For the text-containing cell, return its midpoint in (X, Y) coordinate format. 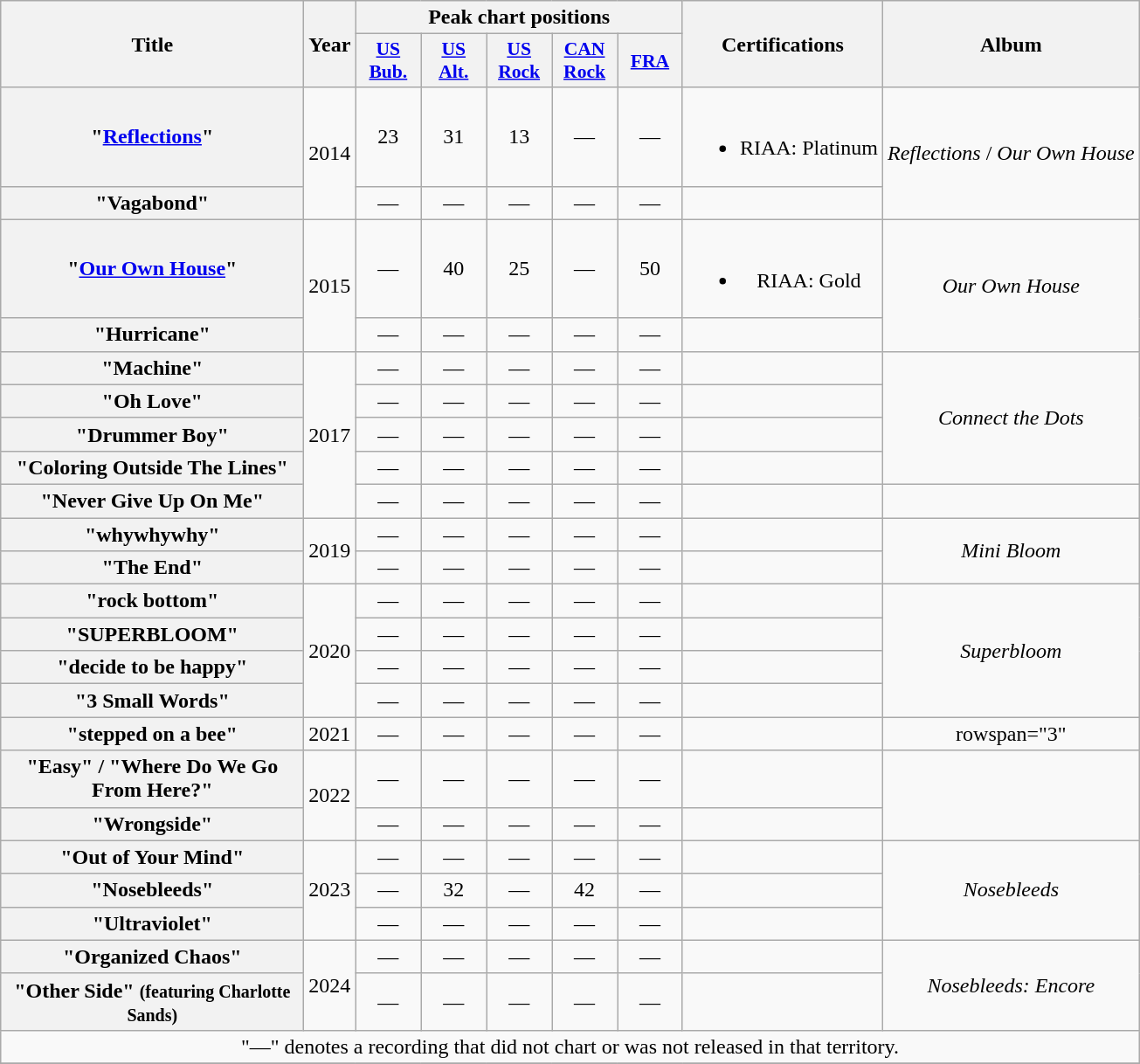
31 (454, 136)
2015 (330, 285)
"decide to be happy" (152, 667)
"Oh Love" (152, 401)
2019 (330, 550)
"Coloring Outside The Lines" (152, 467)
Year (330, 44)
50 (650, 269)
Nosebleeds: Encore (1011, 985)
32 (454, 890)
USAlt. (454, 61)
RIAA: Platinum (783, 136)
2020 (330, 651)
Album (1011, 44)
2023 (330, 890)
23 (388, 136)
rowspan="3" (1011, 734)
"Nosebleeds" (152, 890)
2014 (330, 154)
2017 (330, 434)
"Ultraviolet" (152, 923)
"Easy" / "Where Do We Go From Here?" (152, 779)
13 (519, 136)
"Organized Chaos" (152, 957)
"—" denotes a recording that did not chart or was not released in that territory. (570, 1047)
"Vagabond" (152, 203)
FRA (650, 61)
"Other Side" (featuring Charlotte Sands) (152, 1001)
"Never Give Up On Me" (152, 501)
"rock bottom" (152, 601)
Title (152, 44)
"stepped on a bee" (152, 734)
Peak chart positions (519, 17)
Mini Bloom (1011, 550)
"Reflections" (152, 136)
CANRock (585, 61)
"Drummer Boy" (152, 434)
"Out of Your Mind" (152, 857)
Certifications (783, 44)
"3 Small Words" (152, 701)
"The End" (152, 568)
"Hurricane" (152, 335)
Nosebleeds (1011, 890)
USRock (519, 61)
Connect the Dots (1011, 418)
Our Own House (1011, 285)
42 (585, 890)
USBub. (388, 61)
25 (519, 269)
2024 (330, 985)
"SUPERBLOOM" (152, 634)
"Our Own House" (152, 269)
"Wrongside" (152, 824)
"whywhywhy" (152, 534)
Reflections / Our Own House (1011, 154)
Superbloom (1011, 651)
RIAA: Gold (783, 269)
2021 (330, 734)
"Machine" (152, 368)
2022 (330, 795)
40 (454, 269)
